Scan for the cell matching the given text and deliver its (x, y) coordinate at center. 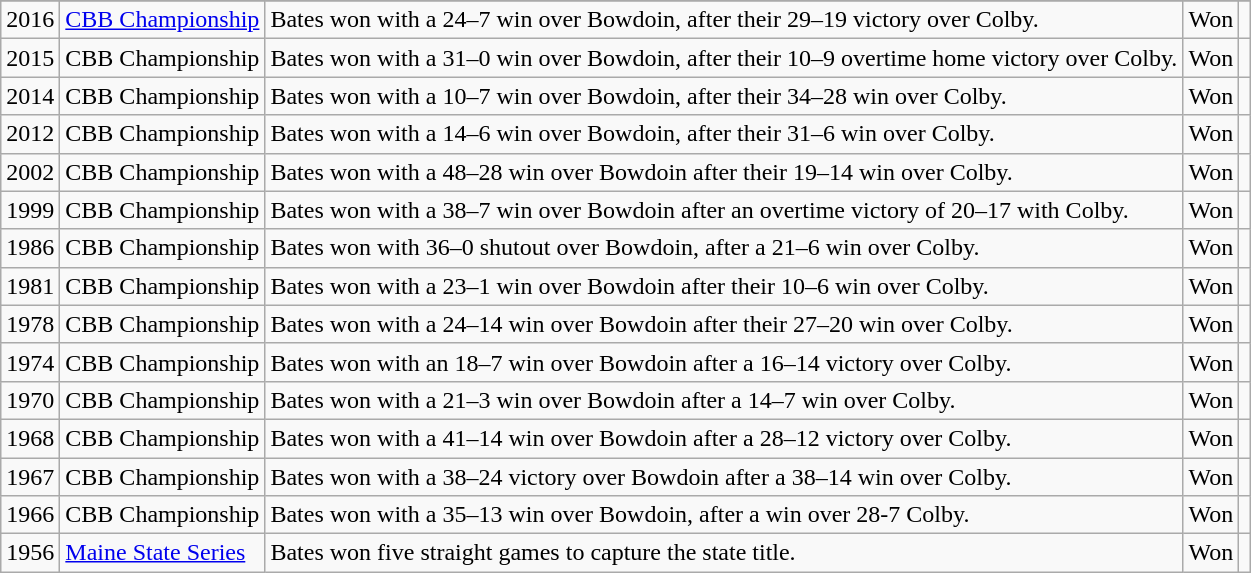
Bates won with a 24–7 win over Bowdoin, after their 29–19 victory over Colby. (724, 20)
Bates won with a 35–13 win over Bowdoin, after a win over 28-7 Colby. (724, 515)
Bates won with a 10–7 win over Bowdoin, after their 34–28 win over Colby. (724, 96)
1966 (30, 515)
2015 (30, 58)
Bates won with a 31–0 win over Bowdoin, after their 10–9 overtime home victory over Colby. (724, 58)
1967 (30, 477)
2002 (30, 172)
1970 (30, 400)
Bates won with a 48–28 win over Bowdoin after their 19–14 win over Colby. (724, 172)
1978 (30, 324)
2012 (30, 134)
1968 (30, 438)
1999 (30, 210)
Bates won with a 23–1 win over Bowdoin after their 10–6 win over Colby. (724, 286)
Bates won with a 38–24 victory over Bowdoin after a 38–14 win over Colby. (724, 477)
Maine State Series (162, 553)
Bates won with a 38–7 win over Bowdoin after an overtime victory of 20–17 with Colby. (724, 210)
Bates won with a 21–3 win over Bowdoin after a 14–7 win over Colby. (724, 400)
1956 (30, 553)
1974 (30, 362)
Bates won with 36–0 shutout over Bowdoin, after a 21–6 win over Colby. (724, 248)
Bates won five straight games to capture the state title. (724, 553)
Bates won with a 41–14 win over Bowdoin after a 28–12 victory over Colby. (724, 438)
Bates won with a 24–14 win over Bowdoin after their 27–20 win over Colby. (724, 324)
Bates won with a 14–6 win over Bowdoin, after their 31–6 win over Colby. (724, 134)
Bates won with an 18–7 win over Bowdoin after a 16–14 victory over Colby. (724, 362)
2014 (30, 96)
1981 (30, 286)
2016 (30, 20)
1986 (30, 248)
